From the cell containing the given text, extract its center point as (x, y) coordinate. 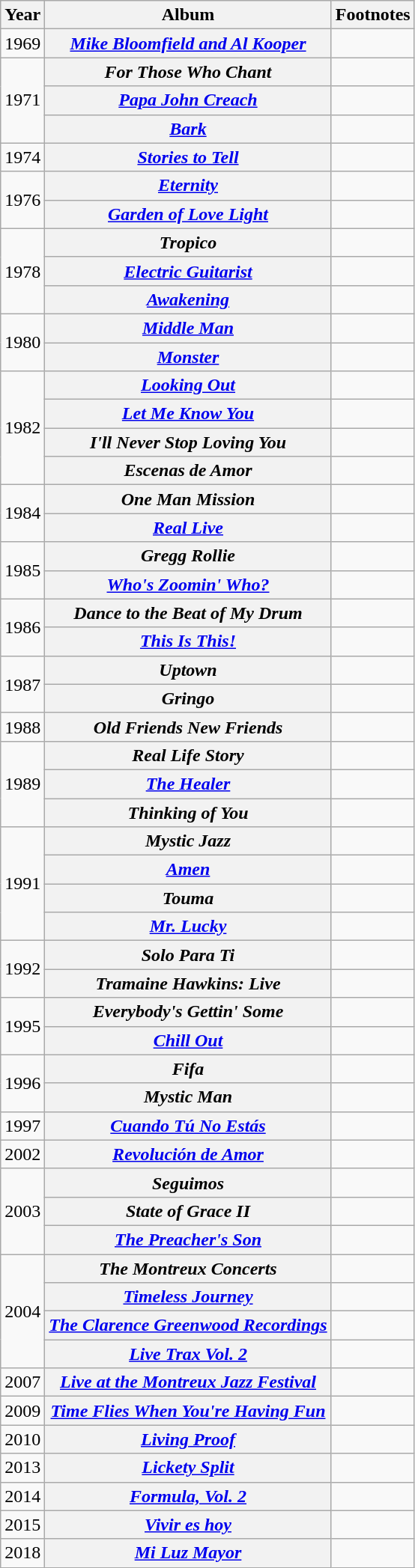
Uptown (188, 670)
Footnotes (373, 15)
Let Me Know You (188, 414)
1984 (22, 513)
1991 (22, 884)
Stories to Tell (188, 157)
Gringo (188, 698)
2013 (22, 1468)
Electric Guitarist (188, 271)
State of Grace II (188, 1211)
The Montreux Concerts (188, 1269)
1971 (22, 100)
2010 (22, 1439)
Bark (188, 129)
Touma (188, 898)
Mr. Lucky (188, 927)
Dance to the Beat of My Drum (188, 613)
Year (22, 15)
Living Proof (188, 1439)
I'll Never Stop Loving You (188, 442)
Garden of Love Light (188, 214)
2007 (22, 1382)
Middle Man (188, 328)
Papa John Creach (188, 100)
Solo Para Ti (188, 955)
1978 (22, 271)
1997 (22, 1126)
2014 (22, 1496)
The Clarence Greenwood Recordings (188, 1326)
Eternity (188, 186)
2003 (22, 1211)
Formula, Vol. 2 (188, 1496)
1992 (22, 969)
Old Friends New Friends (188, 727)
The Preacher's Son (188, 1239)
Revolución de Amor (188, 1154)
2009 (22, 1411)
1985 (22, 570)
Looking Out (188, 385)
Thinking of You (188, 812)
Live at the Montreux Jazz Festival (188, 1382)
1976 (22, 200)
1995 (22, 1026)
Time Flies When You're Having Fun (188, 1411)
Monster (188, 357)
Everybody's Gettin' Some (188, 1012)
1980 (22, 342)
Live Trax Vol. 2 (188, 1354)
Mike Bloomfield and Al Kooper (188, 43)
1969 (22, 43)
Chill Out (188, 1040)
2004 (22, 1311)
Tramaine Hawkins: Live (188, 983)
1987 (22, 684)
Timeless Journey (188, 1297)
Cuando Tú No Estás (188, 1126)
1974 (22, 157)
This Is This! (188, 641)
1996 (22, 1083)
1982 (22, 428)
The Healer (188, 784)
Fifa (188, 1069)
Lickety Split (188, 1468)
Awakening (188, 299)
Real Life Story (188, 755)
Mystic Man (188, 1097)
1989 (22, 784)
Seguimos (188, 1183)
Mi Luz Mayor (188, 1553)
2015 (22, 1525)
2018 (22, 1553)
Escenas de Amor (188, 471)
Who's Zoomin' Who? (188, 585)
For Those Who Chant (188, 72)
One Man Mission (188, 499)
Gregg Rollie (188, 556)
1988 (22, 727)
Vivir es hoy (188, 1525)
Album (188, 15)
Tropico (188, 242)
Mystic Jazz (188, 841)
1986 (22, 627)
2002 (22, 1154)
Amen (188, 870)
Real Live (188, 528)
